Locate the cell with the specified text and output its [X, Y] center coordinate. 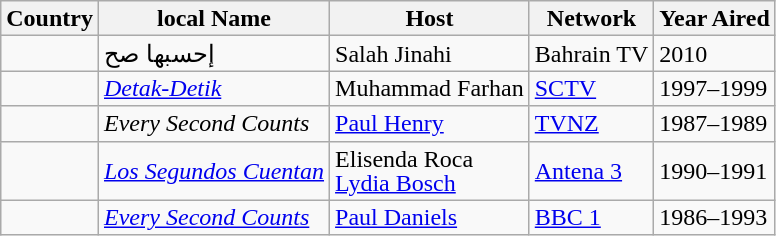
Year Aired [715, 18]
Network [592, 18]
إحسبها صح [214, 54]
SCTV [592, 88]
Country [50, 18]
Paul Daniels [430, 218]
Detak-Detik [214, 88]
1986–1993 [715, 218]
Muhammad Farhan [430, 88]
2010 [715, 54]
Paul Henry [430, 124]
Host [430, 18]
Antena 3 [592, 170]
1990–1991 [715, 170]
1997–1999 [715, 88]
Salah Jinahi [430, 54]
TVNZ [592, 124]
local Name [214, 18]
Los Segundos Cuentan [214, 170]
1987–1989 [715, 124]
BBC 1 [592, 218]
Elisenda RocaLydia Bosch [430, 170]
Bahrain TV [592, 54]
